Scan for the cell matching the given text and deliver its (x, y) coordinate at center. 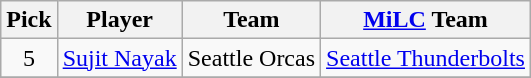
Seattle Orcas (251, 58)
Pick (29, 20)
Seattle Thunderbolts (426, 58)
5 (29, 58)
Team (251, 20)
MiLC Team (426, 20)
Player (120, 20)
Sujit Nayak (120, 58)
